Locate the cell with the specified text and output its (X, Y) center coordinate. 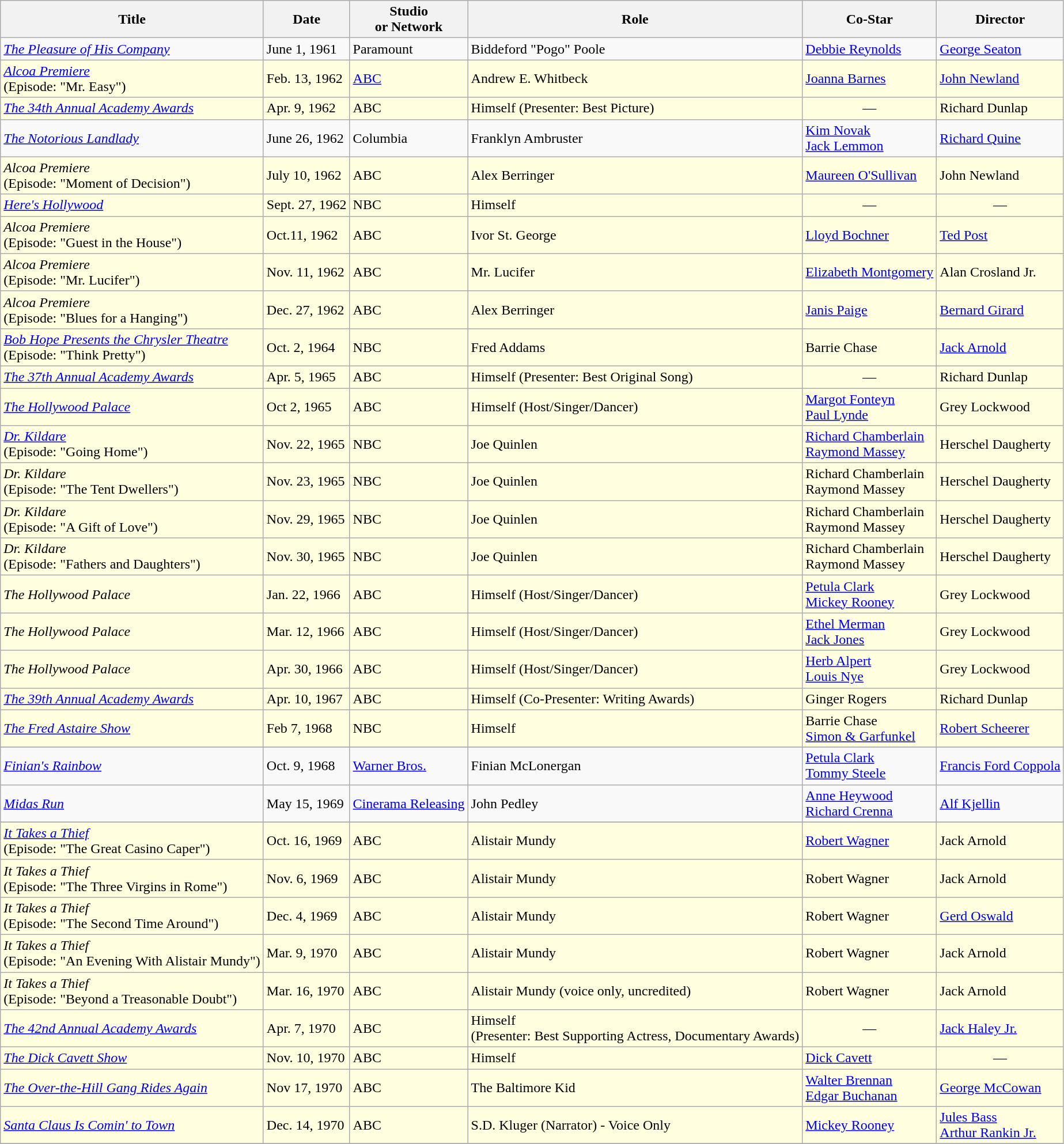
Alf Kjellin (1000, 803)
Nov 17, 1970 (306, 1088)
June 26, 1962 (306, 138)
John Pedley (635, 803)
Role (635, 20)
Maureen O'Sullivan (870, 175)
Alcoa Premiere(Episode: "Guest in the House") (132, 235)
Himself (Presenter: Best Picture) (635, 108)
Bernard Girard (1000, 310)
Dr. Kildare(Episode: "Fathers and Daughters") (132, 556)
Petula ClarkTommy Steele (870, 766)
Mar. 12, 1966 (306, 631)
Fred Addams (635, 347)
Apr. 7, 1970 (306, 1029)
May 15, 1969 (306, 803)
Oct. 16, 1969 (306, 841)
Nov. 10, 1970 (306, 1058)
Here's Hollywood (132, 205)
Title (132, 20)
Midas Run (132, 803)
Jan. 22, 1966 (306, 594)
Ginger Rogers (870, 699)
Apr. 10, 1967 (306, 699)
Margot FonteynPaul Lynde (870, 407)
Dr. Kildare(Episode: "The Tent Dwellers") (132, 482)
George Seaton (1000, 49)
Bob Hope Presents the Chrysler Theatre(Episode: "Think Pretty") (132, 347)
Joanna Barnes (870, 78)
Lloyd Bochner (870, 235)
The Notorious Landlady (132, 138)
Anne HeywoodRichard Crenna (870, 803)
Alcoa Premiere(Episode: "Blues for a Hanging") (132, 310)
Nov. 23, 1965 (306, 482)
Robert Scheerer (1000, 728)
Alcoa Premiere(Episode: "Moment of Decision") (132, 175)
Himself(Presenter: Best Supporting Actress, Documentary Awards) (635, 1029)
Oct. 2, 1964 (306, 347)
Francis Ford Coppola (1000, 766)
Ivor St. George (635, 235)
Finian's Rainbow (132, 766)
The Dick Cavett Show (132, 1058)
Feb. 13, 1962 (306, 78)
Alistair Mundy (voice only, uncredited) (635, 991)
Jack Haley Jr. (1000, 1029)
Alcoa Premiere(Episode: "Mr. Lucifer") (132, 272)
Nov. 11, 1962 (306, 272)
Kim NovakJack Lemmon (870, 138)
Petula ClarkMickey Rooney (870, 594)
Himself (Presenter: Best Original Song) (635, 377)
Mr. Lucifer (635, 272)
Apr. 30, 1966 (306, 669)
Barrie ChaseSimon & Garfunkel (870, 728)
Finian McLonergan (635, 766)
Dec. 4, 1969 (306, 916)
Elizabeth Montgomery (870, 272)
July 10, 1962 (306, 175)
The Pleasure of His Company (132, 49)
It Takes a Thief(Episode: "An Evening With Alistair Mundy") (132, 953)
Janis Paige (870, 310)
Biddeford "Pogo" Poole (635, 49)
Himself (Co-Presenter: Writing Awards) (635, 699)
Mar. 16, 1970 (306, 991)
Richard Quine (1000, 138)
Columbia (409, 138)
It Takes a Thief(Episode: "The Three Virgins in Rome") (132, 878)
Santa Claus Is Comin' to Town (132, 1126)
Debbie Reynolds (870, 49)
Studioor Network (409, 20)
S.D. Kluger (Narrator) - Voice Only (635, 1126)
Nov. 22, 1965 (306, 445)
Andrew E. Whitbeck (635, 78)
Paramount (409, 49)
Sept. 27, 1962 (306, 205)
Ted Post (1000, 235)
June 1, 1961 (306, 49)
Cinerama Releasing (409, 803)
Oct.11, 1962 (306, 235)
The Over-the-Hill Gang Rides Again (132, 1088)
The 37th Annual Academy Awards (132, 377)
Nov. 29, 1965 (306, 520)
Dr. Kildare(Episode: "Going Home") (132, 445)
It Takes a Thief(Episode: "Beyond a Treasonable Doubt") (132, 991)
Warner Bros. (409, 766)
Mar. 9, 1970 (306, 953)
Co-Star (870, 20)
Apr. 5, 1965 (306, 377)
Director (1000, 20)
It Takes a Thief(Episode: "The Great Casino Caper") (132, 841)
Dick Cavett (870, 1058)
The 34th Annual Academy Awards (132, 108)
Dec. 27, 1962 (306, 310)
The Baltimore Kid (635, 1088)
It Takes a Thief(Episode: "The Second Time Around") (132, 916)
Nov. 6, 1969 (306, 878)
Jules BassArthur Rankin Jr. (1000, 1126)
Dec. 14, 1970 (306, 1126)
Oct. 9, 1968 (306, 766)
Barrie Chase (870, 347)
Dr. Kildare(Episode: "A Gift of Love") (132, 520)
Mickey Rooney (870, 1126)
Nov. 30, 1965 (306, 556)
Feb 7, 1968 (306, 728)
Franklyn Ambruster (635, 138)
The Fred Astaire Show (132, 728)
Herb AlpertLouis Nye (870, 669)
Walter BrennanEdgar Buchanan (870, 1088)
Apr. 9, 1962 (306, 108)
George McCowan (1000, 1088)
The 39th Annual Academy Awards (132, 699)
Gerd Oswald (1000, 916)
Ethel MermanJack Jones (870, 631)
Oct 2, 1965 (306, 407)
Date (306, 20)
Alan Crosland Jr. (1000, 272)
Alcoa Premiere(Episode: "Mr. Easy") (132, 78)
The 42nd Annual Academy Awards (132, 1029)
